Provide the (X, Y) coordinate of the cell's center where the given text is located.  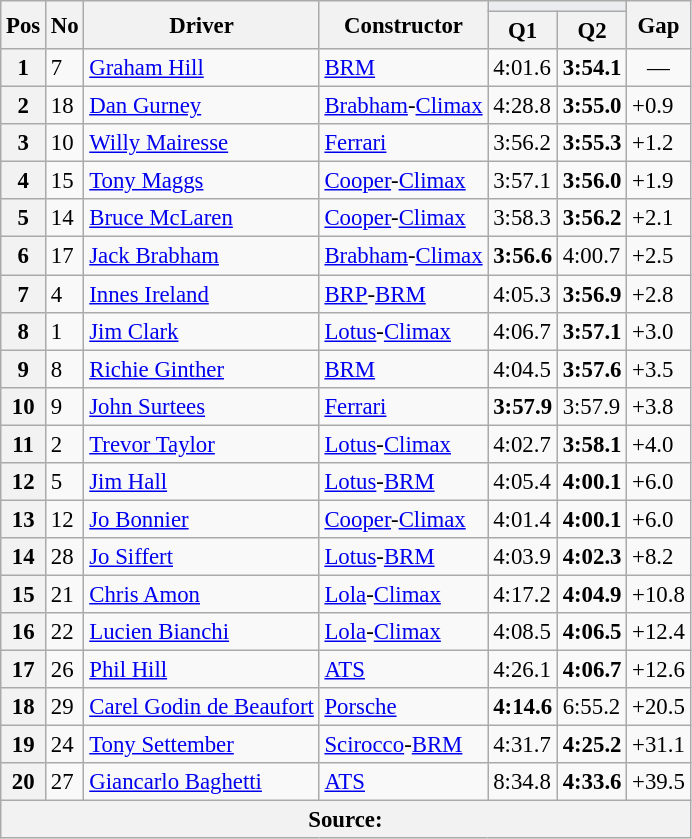
8:34.8 (522, 782)
+1.9 (658, 181)
19 (24, 745)
Q1 (522, 31)
4:25.2 (592, 745)
+8.2 (658, 557)
+2.5 (658, 256)
Jo Bonnier (202, 519)
Driver (202, 25)
Bruce McLaren (202, 219)
4:02.3 (592, 557)
4:06.5 (592, 632)
No (65, 25)
John Surtees (202, 406)
4:04.5 (522, 369)
27 (65, 782)
+3.5 (658, 369)
Richie Ginther (202, 369)
6 (24, 256)
Carel Godin de Beaufort (202, 707)
4:17.2 (522, 594)
+3.0 (658, 331)
4:31.7 (522, 745)
Lucien Bianchi (202, 632)
29 (65, 707)
3:56.0 (592, 181)
4:26.1 (522, 670)
Tony Settember (202, 745)
Source: (346, 820)
3:56.9 (592, 294)
Scirocco-BRM (404, 745)
— (658, 68)
4:33.6 (592, 782)
13 (24, 519)
+10.8 (658, 594)
Dan Gurney (202, 106)
+2.1 (658, 219)
21 (65, 594)
Jack Brabham (202, 256)
24 (65, 745)
3 (24, 143)
Chris Amon (202, 594)
22 (65, 632)
4:00.7 (592, 256)
Phil Hill (202, 670)
Tony Maggs (202, 181)
3:58.1 (592, 444)
+1.2 (658, 143)
Pos (24, 25)
3:57.6 (592, 369)
Jo Siffert (202, 557)
11 (24, 444)
Jim Hall (202, 482)
+4.0 (658, 444)
26 (65, 670)
+0.9 (658, 106)
+31.1 (658, 745)
Constructor (404, 25)
4:05.3 (522, 294)
4:08.5 (522, 632)
4:02.7 (522, 444)
4:05.4 (522, 482)
3:56.6 (522, 256)
+2.8 (658, 294)
Gap (658, 25)
4:01.4 (522, 519)
+20.5 (658, 707)
Q2 (592, 31)
3:58.3 (522, 219)
4:14.6 (522, 707)
3:54.1 (592, 68)
+12.4 (658, 632)
Porsche (404, 707)
Trevor Taylor (202, 444)
20 (24, 782)
+39.5 (658, 782)
Giancarlo Baghetti (202, 782)
Innes Ireland (202, 294)
Willy Mairesse (202, 143)
+3.8 (658, 406)
+12.6 (658, 670)
4:03.9 (522, 557)
4:28.8 (522, 106)
BRP-BRM (404, 294)
6:55.2 (592, 707)
28 (65, 557)
Jim Clark (202, 331)
3:55.3 (592, 143)
16 (24, 632)
Graham Hill (202, 68)
4:01.6 (522, 68)
3:55.0 (592, 106)
4:04.9 (592, 594)
